Locate the cell with the specified text and output its [x, y] center coordinate. 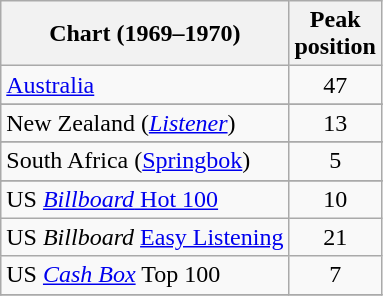
Chart (1969–1970) [145, 34]
US Billboard Easy Listening [145, 237]
5 [335, 161]
7 [335, 275]
21 [335, 237]
South Africa (Springbok) [145, 161]
Australia [145, 85]
13 [335, 123]
US Cash Box Top 100 [145, 275]
Peakposition [335, 34]
US Billboard Hot 100 [145, 199]
47 [335, 85]
10 [335, 199]
New Zealand (Listener) [145, 123]
